Return (x, y) of the center of cell containing provided text 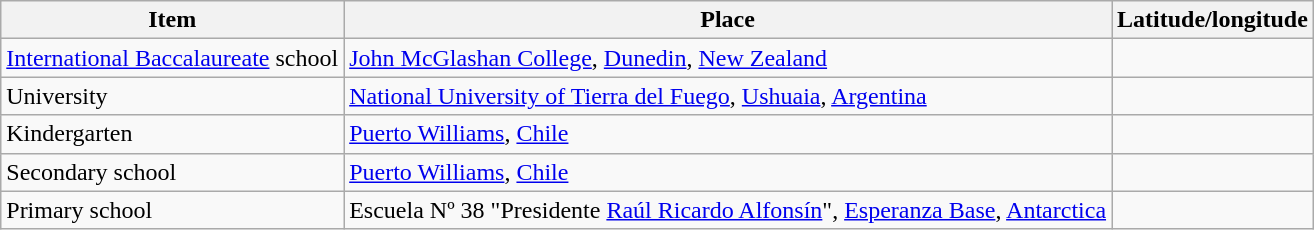
John McGlashan College, Dunedin, New Zealand (728, 58)
Primary school (172, 210)
University (172, 96)
Latitude/longitude (1213, 20)
Kindergarten (172, 134)
Secondary school (172, 172)
Place (728, 20)
Escuela Nº 38 "Presidente Raúl Ricardo Alfonsín", Esperanza Base, Antarctica (728, 210)
Item (172, 20)
International Baccalaureate school (172, 58)
National University of Tierra del Fuego, Ushuaia, Argentina (728, 96)
